Determine the (X, Y) coordinate at the center of the cell enclosing the given text.  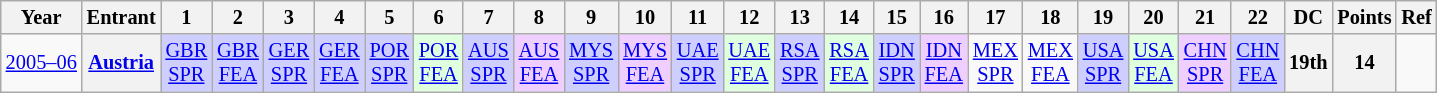
GERFEA (339, 63)
10 (645, 17)
Ref (1416, 17)
AUSSPR (488, 63)
MYSSPR (591, 63)
CHNFEA (1258, 63)
2 (238, 17)
RSAFEA (848, 63)
7 (488, 17)
16 (944, 17)
UAEFEA (749, 63)
12 (749, 17)
11 (698, 17)
8 (539, 17)
CHNSPR (1206, 63)
20 (1153, 17)
UAESPR (698, 63)
5 (390, 17)
IDNSPR (897, 63)
USAFEA (1153, 63)
Entrant (122, 17)
6 (438, 17)
PORSPR (390, 63)
Points (1364, 17)
22 (1258, 17)
1 (187, 17)
GBRSPR (187, 63)
4 (339, 17)
IDNFEA (944, 63)
21 (1206, 17)
9 (591, 17)
18 (1050, 17)
19 (1103, 17)
PORFEA (438, 63)
15 (897, 17)
GERSPR (289, 63)
DC (1308, 17)
MEXSPR (996, 63)
3 (289, 17)
USASPR (1103, 63)
Year (42, 17)
13 (800, 17)
2005–06 (42, 63)
17 (996, 17)
RSASPR (800, 63)
Austria (122, 63)
MEXFEA (1050, 63)
AUSFEA (539, 63)
GBRFEA (238, 63)
MYSFEA (645, 63)
19th (1308, 63)
